Search for the cell housing the specified text and yield its (x, y) center coordinate. 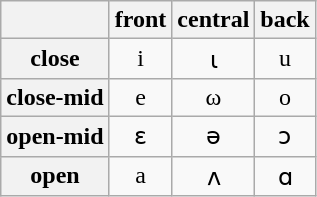
central (214, 20)
ɩ (214, 59)
back (285, 20)
ɛ (140, 136)
close (55, 59)
open-mid (55, 136)
i (140, 59)
ɔ (285, 136)
ə (214, 136)
o (285, 97)
ɑ (285, 176)
a (140, 176)
front (140, 20)
e (140, 97)
ʌ (214, 176)
open (55, 176)
u (285, 59)
ω (214, 97)
close-mid (55, 97)
